Return the (X, Y) coordinate for the center point of the cell that contains the specified text.  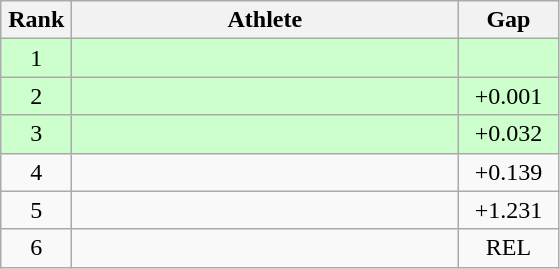
+1.231 (508, 210)
+0.001 (508, 96)
REL (508, 248)
4 (36, 172)
+0.139 (508, 172)
+0.032 (508, 134)
1 (36, 58)
5 (36, 210)
6 (36, 248)
3 (36, 134)
Gap (508, 20)
2 (36, 96)
Athlete (265, 20)
Rank (36, 20)
